Output the [x, y] coordinate of the center of the cell containing the given text.  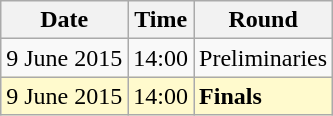
Finals [264, 96]
Time [161, 20]
Preliminaries [264, 58]
Date [64, 20]
Round [264, 20]
